Return [X, Y] of the center of cell containing provided text 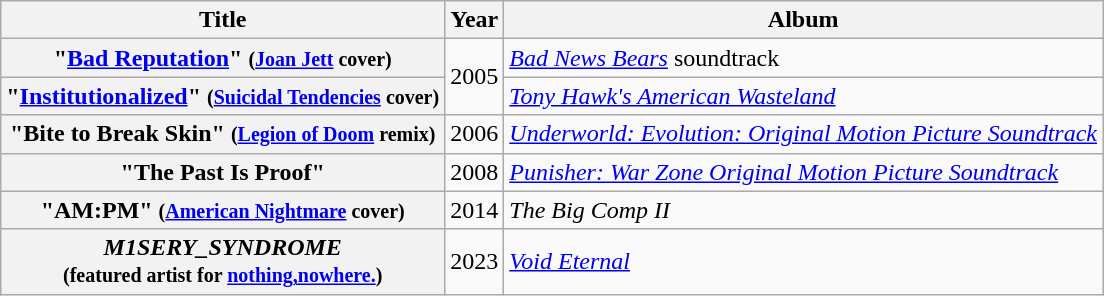
2008 [474, 172]
"AM:PM" (American Nightmare cover) [223, 210]
M1SERY_SYNDROME (featured artist for nothing,nowhere.) [223, 262]
Punisher: War Zone Original Motion Picture Soundtrack [804, 172]
Year [474, 20]
2006 [474, 134]
Underworld: Evolution: Original Motion Picture Soundtrack [804, 134]
Title [223, 20]
Void Eternal [804, 262]
2023 [474, 262]
"Bite to Break Skin" (Legion of Doom remix) [223, 134]
2014 [474, 210]
"The Past Is Proof" [223, 172]
The Big Comp II [804, 210]
2005 [474, 77]
"Institutionalized" (Suicidal Tendencies cover) [223, 96]
"Bad Reputation" (Joan Jett cover) [223, 58]
Album [804, 20]
Bad News Bears soundtrack [804, 58]
Tony Hawk's American Wasteland [804, 96]
